Return (x, y) of the center of cell containing provided text 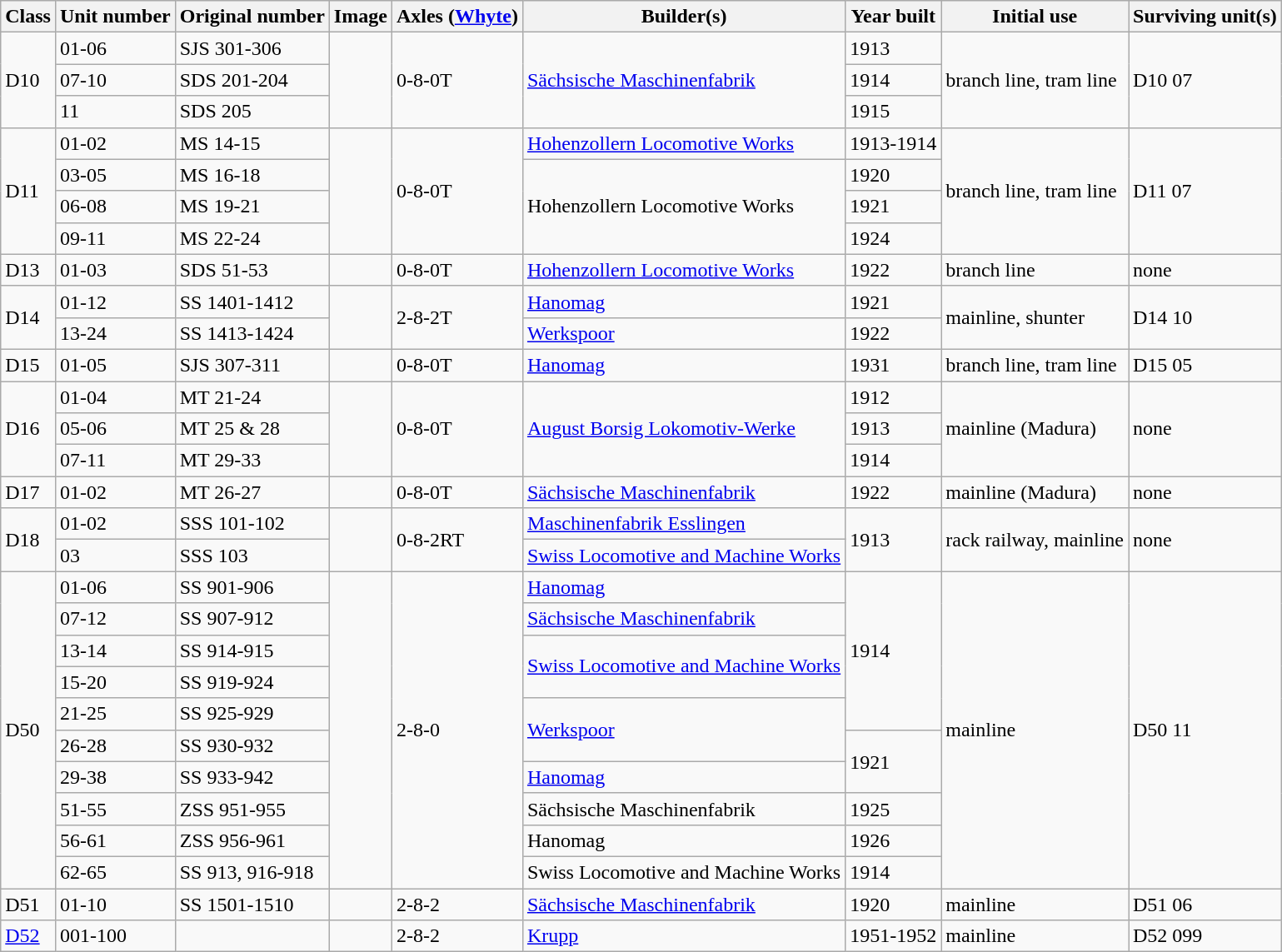
62-65 (115, 872)
D10 07 (1205, 80)
SS 925-929 (252, 714)
SS 1401-1412 (252, 302)
D15 05 (1205, 365)
Builder(s) (683, 17)
SSS 101-102 (252, 524)
001-100 (115, 936)
ZSS 951-955 (252, 809)
26-28 (115, 745)
05-06 (115, 429)
SJS 307-311 (252, 365)
August Borsig Lokomotiv-Werke (683, 429)
rack railway, mainline (1035, 540)
1915 (893, 112)
56-61 (115, 840)
D13 (28, 270)
1912 (893, 397)
1931 (893, 365)
MT 21-24 (252, 397)
MS 22-24 (252, 238)
SDS 205 (252, 112)
D14 (28, 317)
11 (115, 112)
SS 930-932 (252, 745)
0-8-2RT (456, 540)
D10 (28, 80)
SDS 201-204 (252, 80)
01-12 (115, 302)
2-8-2T (456, 317)
13-24 (115, 333)
Maschinenfabrik Esslingen (683, 524)
branch line (1035, 270)
07-11 (115, 461)
D51 06 (1205, 904)
1925 (893, 809)
07-12 (115, 619)
D52 099 (1205, 936)
07-10 (115, 80)
D18 (28, 540)
SS 901-906 (252, 587)
01-10 (115, 904)
21-25 (115, 714)
Krupp (683, 936)
Axles (Whyte) (456, 17)
D50 (28, 730)
01-03 (115, 270)
D11 07 (1205, 191)
D11 (28, 191)
SS 913, 916-918 (252, 872)
MT 29-33 (252, 461)
SS 907-912 (252, 619)
mainline, shunter (1035, 317)
51-55 (115, 809)
2-8-0 (456, 730)
MS 19-21 (252, 207)
SS 1413-1424 (252, 333)
1926 (893, 840)
SS 919-924 (252, 682)
1951-1952 (893, 936)
SS 914-915 (252, 650)
03-05 (115, 175)
SS 1501-1510 (252, 904)
D50 11 (1205, 730)
29-38 (115, 777)
D51 (28, 904)
01-05 (115, 365)
ZSS 956-961 (252, 840)
MT 26-27 (252, 492)
SJS 301-306 (252, 48)
MS 16-18 (252, 175)
D16 (28, 429)
D52 (28, 936)
D17 (28, 492)
SDS 51-53 (252, 270)
Original number (252, 17)
Initial use (1035, 17)
Class (28, 17)
06-08 (115, 207)
SSS 103 (252, 556)
15-20 (115, 682)
D14 10 (1205, 317)
13-14 (115, 650)
01-04 (115, 397)
09-11 (115, 238)
Year built (893, 17)
03 (115, 556)
Unit number (115, 17)
Surviving unit(s) (1205, 17)
D15 (28, 365)
1924 (893, 238)
1913-1914 (893, 143)
SS 933-942 (252, 777)
Image (360, 17)
MS 14-15 (252, 143)
MT 25 & 28 (252, 429)
